Determine the (X, Y) coordinate at the center of the cell enclosing the given text.  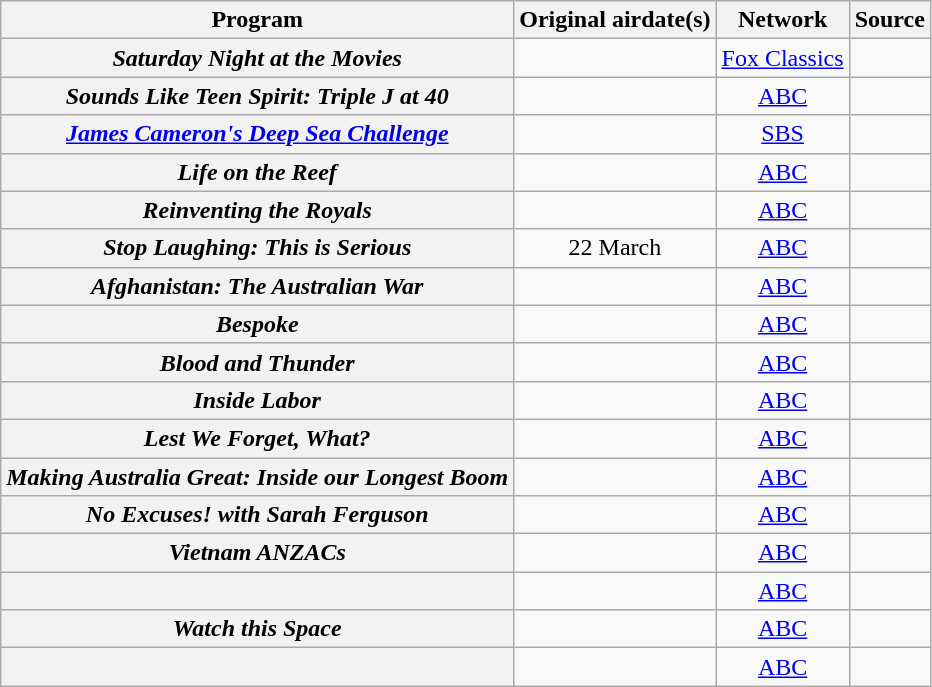
Lest We Forget, What? (258, 438)
Afghanistan: The Australian War (258, 286)
Saturday Night at the Movies (258, 58)
Sounds Like Teen Spirit: Triple J at 40 (258, 96)
22 March (615, 248)
Blood and Thunder (258, 362)
SBS (782, 134)
No Excuses! with Sarah Ferguson (258, 515)
Reinventing the Royals (258, 210)
Source (890, 20)
Original airdate(s) (615, 20)
Life on the Reef (258, 172)
James Cameron's Deep Sea Challenge (258, 134)
Bespoke (258, 324)
Fox Classics (782, 58)
Inside Labor (258, 400)
Making Australia Great: Inside our Longest Boom (258, 477)
Vietnam ANZACs (258, 553)
Program (258, 20)
Stop Laughing: This is Serious (258, 248)
Network (782, 20)
Watch this Space (258, 629)
